Return the (x, y) coordinate for the center point of the cell that contains the specified text.  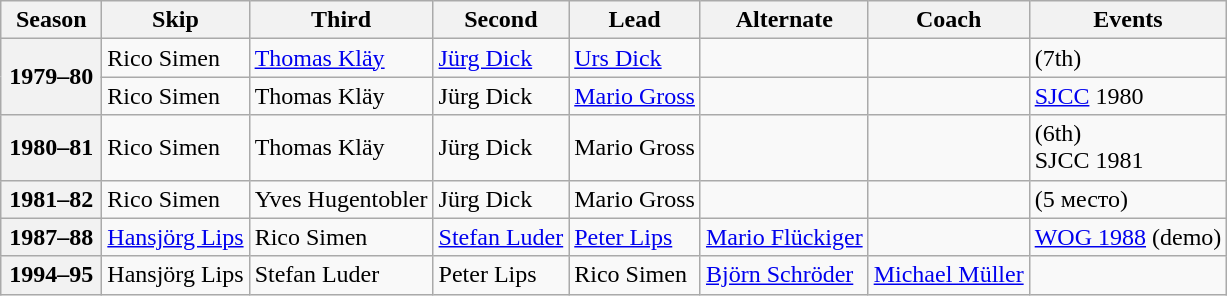
Second (501, 20)
Season (52, 20)
1980–81 (52, 148)
Events (1128, 20)
Mario Flückiger (784, 237)
(5 место) (1128, 199)
Skip (176, 20)
Michael Müller (948, 275)
Lead (635, 20)
(6th)SJCC 1981 (1128, 148)
Urs Dick (635, 58)
Björn Schröder (784, 275)
Yves Hugentobler (341, 199)
1994–95 (52, 275)
Third (341, 20)
WOG 1988 (demo) (1128, 237)
1979–80 (52, 77)
1981–82 (52, 199)
Alternate (784, 20)
(7th) (1128, 58)
1987–88 (52, 237)
SJCC 1980 (1128, 96)
Coach (948, 20)
